For the text-containing cell, return its midpoint in (x, y) coordinate format. 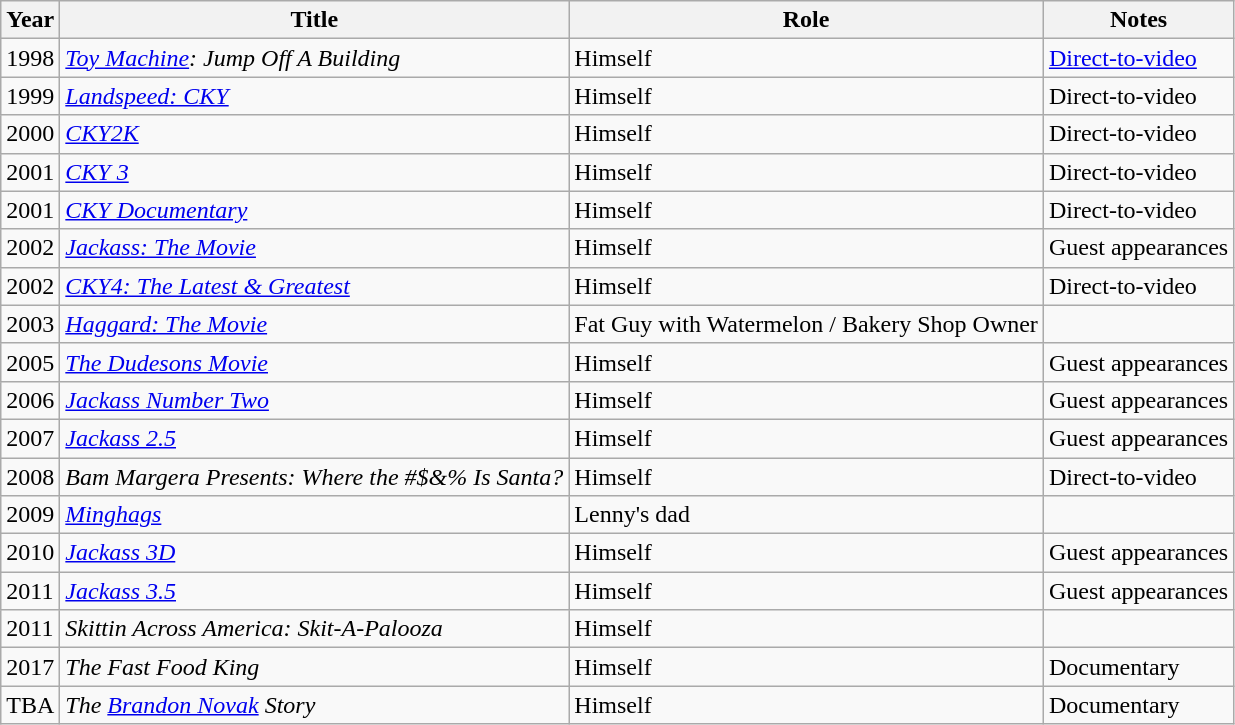
Toy Machine: Jump Off A Building (314, 58)
TBA (30, 705)
2009 (30, 515)
Bam Margera Presents: Where the #$&% Is Santa? (314, 477)
Role (806, 20)
Jackass Number Two (314, 400)
Jackass 2.5 (314, 438)
CKY Documentary (314, 210)
Year (30, 20)
CKY4: The Latest & Greatest (314, 286)
2008 (30, 477)
Jackass 3.5 (314, 591)
2006 (30, 400)
Landspeed: CKY (314, 96)
2005 (30, 362)
Notes (1138, 20)
The Dudesons Movie (314, 362)
2003 (30, 324)
The Brandon Novak Story (314, 705)
Minghags (314, 515)
2000 (30, 134)
1998 (30, 58)
Skittin Across America: Skit-A-Palooza (314, 629)
1999 (30, 96)
Haggard: The Movie (314, 324)
Title (314, 20)
CKY 3 (314, 172)
2007 (30, 438)
2010 (30, 553)
CKY2K (314, 134)
Fat Guy with Watermelon / Bakery Shop Owner (806, 324)
2017 (30, 667)
The Fast Food King (314, 667)
Jackass 3D (314, 553)
Lenny's dad (806, 515)
Jackass: The Movie (314, 248)
